Scan for the cell matching the given text and deliver its [x, y] coordinate at center. 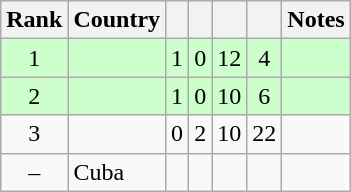
12 [230, 58]
Country [117, 20]
4 [264, 58]
3 [34, 134]
– [34, 172]
Notes [316, 20]
Cuba [117, 172]
22 [264, 134]
Rank [34, 20]
6 [264, 96]
